Output the (X, Y) coordinate of the center of the cell containing the given text.  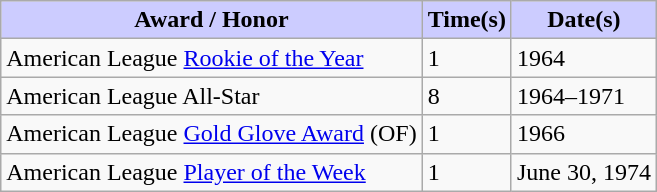
Award / Honor (212, 20)
Date(s) (584, 20)
American League All-Star (212, 96)
American League Rookie of the Year (212, 58)
1964–1971 (584, 96)
American League Player of the Week (212, 172)
American League Gold Glove Award (OF) (212, 134)
1966 (584, 134)
June 30, 1974 (584, 172)
Time(s) (466, 20)
1964 (584, 58)
8 (466, 96)
